Search for the cell housing the specified text and yield its (X, Y) center coordinate. 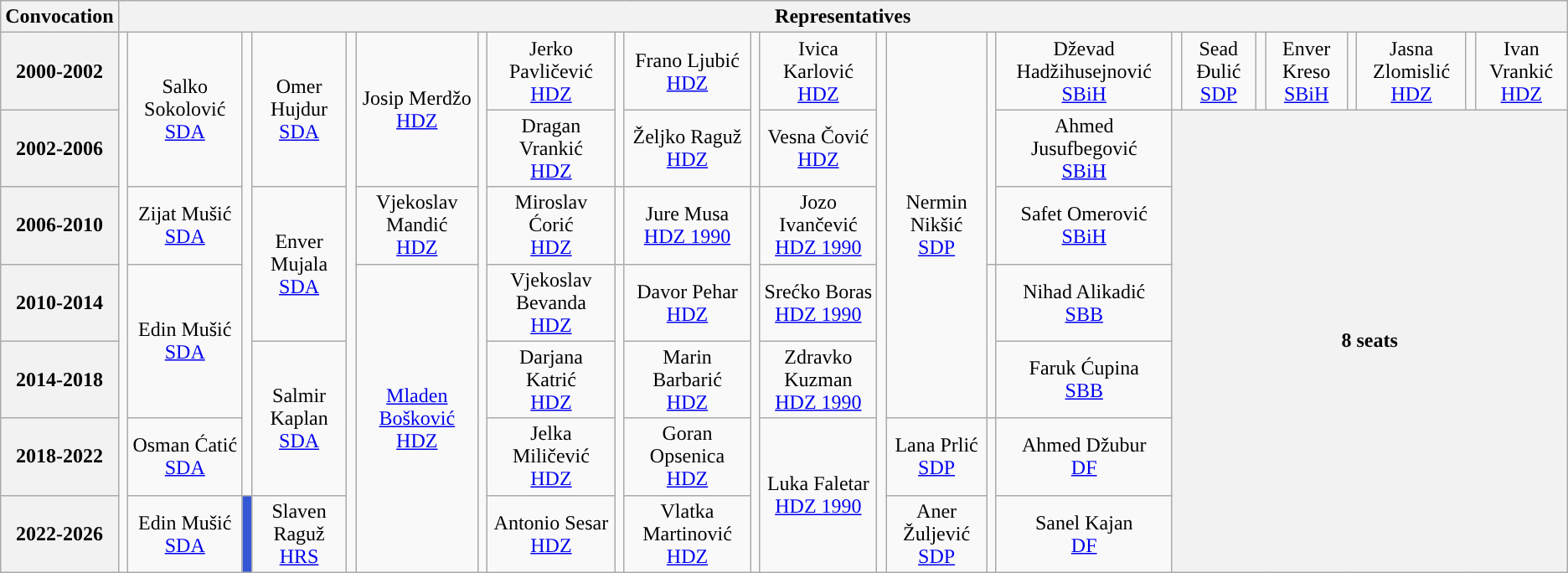
Ivan VrankićHDZ (1521, 71)
Zijat MušićSDA (184, 225)
Miroslav ĆorićHDZ (551, 225)
Željko RagužHDZ (687, 148)
2014-2018 (59, 379)
Nihad AlikadićSBB (1084, 302)
Jerko PavličevićHDZ (551, 71)
Darjana KatrićHDZ (551, 379)
Dragan VrankićHDZ (551, 148)
Osman ĆatićSDA (184, 457)
Jasna ZlomislićHDZ (1411, 71)
Faruk ĆupinaSBB (1084, 379)
Ivica KarlovićHDZ (818, 71)
Salko SokolovićSDA (184, 110)
Enver MujalaSDA (298, 264)
Mladen BoškovićHDZ (417, 418)
Jure MusaHDZ 1990 (687, 225)
Dževad HadžihusejnovićSBiH (1084, 71)
Jelka MiličevićHDZ (551, 457)
Slaven RagužHRS (298, 534)
2010-2014 (59, 302)
Safet OmerovićSBiH (1084, 225)
8 seats (1369, 341)
Salmir KaplanSDA (298, 418)
Davor PeharHDZ (687, 302)
Marin BarbarićHDZ (687, 379)
Frano LjubićHDZ (687, 71)
Goran OpsenicaHDZ (687, 457)
Convocation (59, 17)
Ahmed JusufbegovićSBiH (1084, 148)
Sead ĐulićSDP (1218, 71)
Srećko BorasHDZ 1990 (818, 302)
2000-2002 (59, 71)
2022-2026 (59, 534)
Representatives (843, 17)
Ahmed DžuburDF (1084, 457)
2002-2006 (59, 148)
Zdravko KuzmanHDZ 1990 (818, 379)
Nermin NikšićSDP (936, 225)
Antonio SesarHDZ (551, 534)
Enver KresoSBiH (1306, 71)
Josip MerdžoHDZ (417, 110)
Omer HujdurSDA (298, 110)
Vjekoslav MandićHDZ (417, 225)
Vjekoslav BevandaHDZ (551, 302)
Lana PrlićSDP (936, 457)
Vlatka MartinovićHDZ (687, 534)
Sanel KajanDF (1084, 534)
Luka FaletarHDZ 1990 (818, 495)
2018-2022 (59, 457)
2006-2010 (59, 225)
Vesna ČovićHDZ (818, 148)
Jozo IvančevićHDZ 1990 (818, 225)
Aner ŽuljevićSDP (936, 534)
